Output the (X, Y) coordinate of the center of the cell containing the given text.  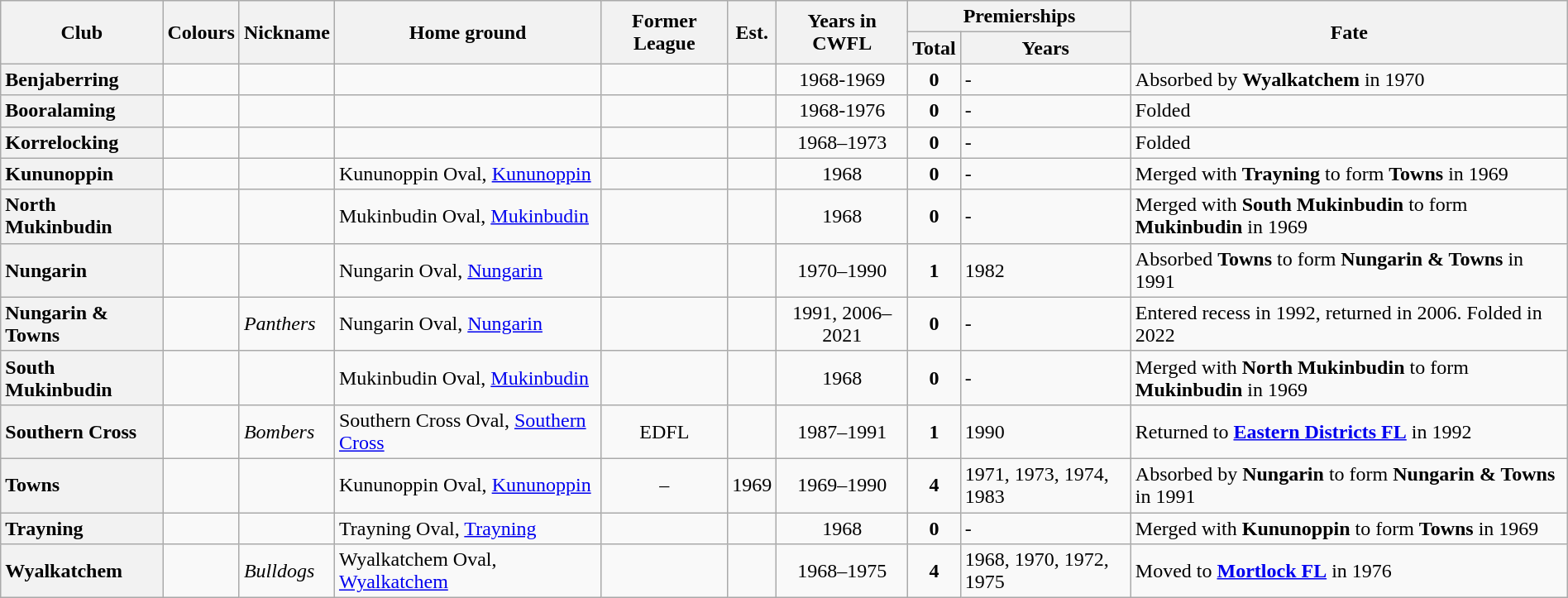
Club (82, 32)
1968-1969 (842, 79)
1968-1976 (842, 111)
1991, 2006–2021 (842, 324)
Absorbed by Wyalkatchem in 1970 (1349, 79)
Colours (201, 32)
Moved to Mortlock FL in 1976 (1349, 571)
Merged with Trayning to form Towns in 1969 (1349, 174)
Southern Cross (82, 432)
Nickname (286, 32)
Home ground (467, 32)
Bulldogs (286, 571)
Kununoppin (82, 174)
Towns (82, 485)
Merged with North Mukinbudin to form Mukinbudin in 1969 (1349, 377)
Benjaberring (82, 79)
Absorbed by Nungarin to form Nungarin & Towns in 1991 (1349, 485)
Absorbed Towns to form Nungarin & Towns in 1991 (1349, 270)
Merged with Kununoppin to form Towns in 1969 (1349, 529)
Returned to Eastern Districts FL in 1992 (1349, 432)
Premierships (1020, 17)
1968–1975 (842, 571)
1990 (1045, 432)
1971, 1973, 1974, 1983 (1045, 485)
Nungarin & Towns (82, 324)
Fate (1349, 32)
EDFL (665, 432)
Total (935, 48)
1970–1990 (842, 270)
Years (1045, 48)
Trayning (82, 529)
Nungarin (82, 270)
Booralaming (82, 111)
1968, 1970, 1972, 1975 (1045, 571)
– (665, 485)
Former League (665, 32)
Trayning Oval, Trayning (467, 529)
1969–1990 (842, 485)
Panthers (286, 324)
Wyalkatchem (82, 571)
1969 (753, 485)
1982 (1045, 270)
Est. (753, 32)
Korrelocking (82, 142)
Entered recess in 1992, returned in 2006. Folded in 2022 (1349, 324)
Merged with South Mukinbudin to form Mukinbudin in 1969 (1349, 217)
1987–1991 (842, 432)
South Mukinbudin (82, 377)
Southern Cross Oval, Southern Cross (467, 432)
North Mukinbudin (82, 217)
Bombers (286, 432)
Years in CWFL (842, 32)
1968–1973 (842, 142)
Wyalkatchem Oval, Wyalkatchem (467, 571)
